Find where the given text appears and provide that cell's center as [x, y] coordinate. 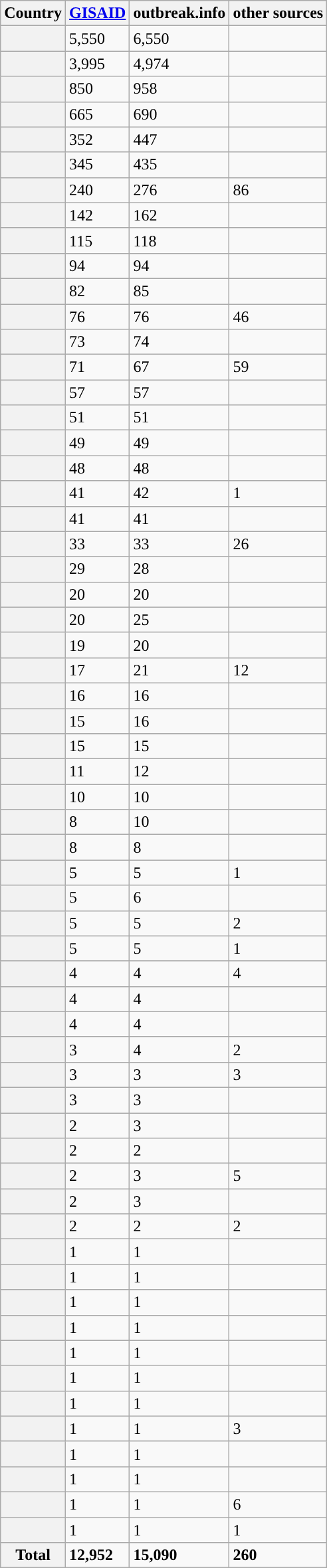
15,090 [179, 1555]
690 [179, 114]
118 [179, 240]
42 [179, 493]
142 [97, 215]
276 [179, 190]
447 [179, 139]
73 [97, 342]
28 [179, 569]
345 [97, 165]
59 [278, 367]
82 [97, 291]
25 [179, 620]
11 [97, 772]
5,550 [97, 39]
21 [179, 670]
other sources [278, 13]
240 [97, 190]
3,995 [97, 64]
162 [179, 215]
19 [97, 645]
86 [278, 190]
260 [278, 1555]
Country [33, 13]
850 [97, 89]
67 [179, 367]
352 [97, 139]
665 [97, 114]
46 [278, 317]
74 [179, 342]
29 [97, 569]
71 [97, 367]
Total [33, 1555]
26 [278, 544]
958 [179, 89]
outbreak.info [179, 13]
17 [97, 670]
6,550 [179, 39]
4,974 [179, 64]
12,952 [97, 1555]
435 [179, 165]
GISAID [97, 13]
115 [97, 240]
85 [179, 291]
